Output the (x, y) coordinate of the center of the cell containing the given text.  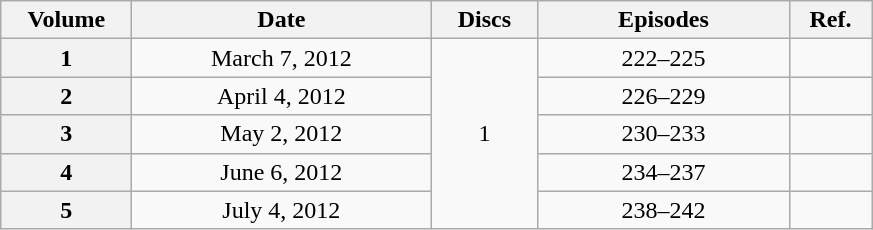
2 (66, 96)
Episodes (664, 20)
June 6, 2012 (282, 172)
226–229 (664, 96)
3 (66, 134)
222–225 (664, 58)
April 4, 2012 (282, 96)
May 2, 2012 (282, 134)
234–237 (664, 172)
March 7, 2012 (282, 58)
Ref. (830, 20)
238–242 (664, 210)
July 4, 2012 (282, 210)
5 (66, 210)
230–233 (664, 134)
Volume (66, 20)
Date (282, 20)
Discs (484, 20)
4 (66, 172)
